Find where the given text appears and provide that cell's center as [X, Y] coordinate. 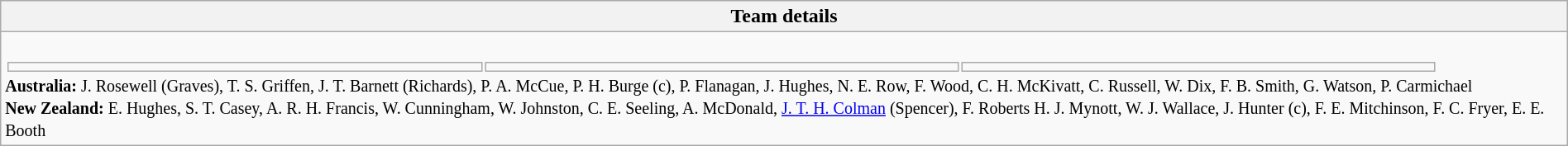
Team details [784, 16]
